Detect which cell encompasses the target text, then output its (X, Y) center coordinate. 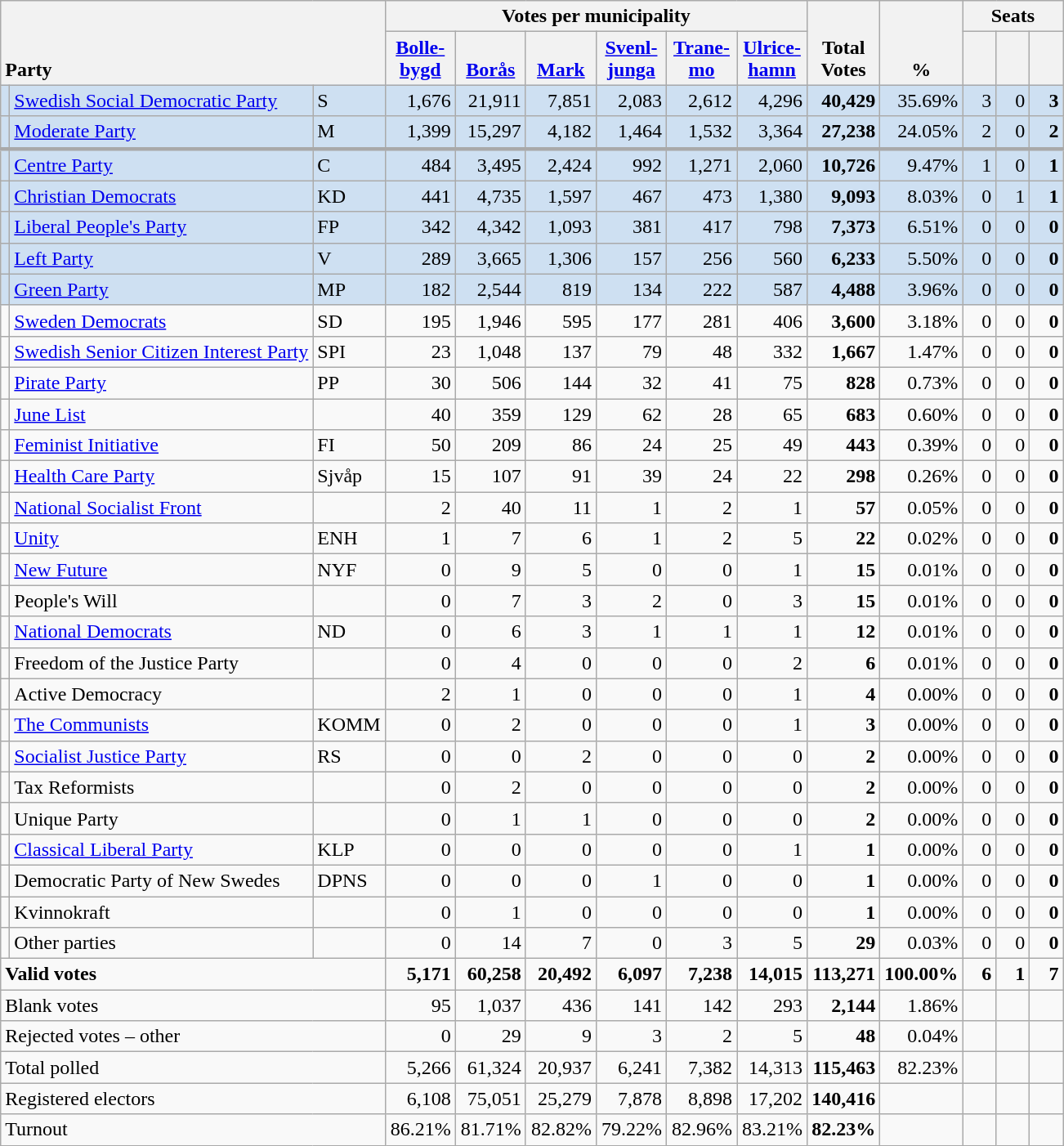
Centre Party (162, 165)
1.86% (922, 1005)
Unity (162, 539)
144 (561, 383)
2,060 (772, 165)
28 (701, 414)
75 (772, 383)
992 (631, 165)
75,051 (490, 1099)
15,297 (490, 132)
1,271 (701, 165)
Turnout (193, 1130)
3.96% (922, 289)
6,233 (843, 258)
467 (631, 196)
6,241 (631, 1068)
8,898 (701, 1099)
0.05% (922, 508)
14,313 (772, 1068)
560 (772, 258)
141 (631, 1005)
Kvinnokraft (162, 911)
281 (701, 320)
Socialist Justice Party (162, 756)
9.47% (922, 165)
417 (701, 227)
Blank votes (193, 1005)
The Communists (162, 725)
S (349, 101)
3,600 (843, 320)
473 (701, 196)
1,532 (701, 132)
14,015 (772, 974)
129 (561, 414)
ENH (349, 539)
6,097 (631, 974)
National Democrats (162, 632)
1,048 (490, 351)
293 (772, 1005)
Classical Liberal Party (162, 849)
SPI (349, 351)
3,364 (772, 132)
137 (561, 351)
4,342 (490, 227)
157 (631, 258)
25 (701, 445)
24.05% (922, 132)
65 (772, 414)
20,937 (561, 1068)
83.21% (772, 1130)
182 (420, 289)
ND (349, 632)
1,676 (420, 101)
819 (561, 289)
41 (701, 383)
95 (420, 1005)
1,464 (631, 132)
Active Democracy (162, 694)
Other parties (162, 943)
359 (490, 414)
683 (843, 414)
SD (349, 320)
21,911 (490, 101)
2,144 (843, 1005)
Valid votes (193, 974)
% (922, 43)
1,306 (561, 258)
RS (349, 756)
134 (631, 289)
Health Care Party (162, 477)
DPNS (349, 880)
298 (843, 477)
V (349, 258)
177 (631, 320)
30 (420, 383)
PP (349, 383)
3.18% (922, 320)
6,108 (420, 1099)
49 (772, 445)
256 (701, 258)
81.71% (490, 1130)
5.50% (922, 258)
Freedom of the Justice Party (162, 663)
587 (772, 289)
June List (162, 414)
82.82% (561, 1130)
39 (631, 477)
32 (631, 383)
M (349, 132)
17,202 (772, 1099)
40,429 (843, 101)
Seats (1013, 16)
Pirate Party (162, 383)
107 (490, 477)
Democratic Party of New Swedes (162, 880)
Green Party (162, 289)
Ulrice- hamn (772, 59)
National Socialist Front (162, 508)
11 (561, 508)
10,726 (843, 165)
798 (772, 227)
4,182 (561, 132)
23 (420, 351)
7,238 (701, 974)
KD (349, 196)
50 (420, 445)
Borås (490, 59)
4,488 (843, 289)
195 (420, 320)
Unique Party (162, 818)
New Future (162, 570)
4,296 (772, 101)
436 (561, 1005)
62 (631, 414)
0.39% (922, 445)
86 (561, 445)
Christian Democrats (162, 196)
1.47% (922, 351)
1,597 (561, 196)
Feminist Initiative (162, 445)
KLP (349, 849)
7,382 (701, 1068)
Registered electors (193, 1099)
Liberal People's Party (162, 227)
0.60% (922, 414)
406 (772, 320)
57 (843, 508)
Svenl- junga (631, 59)
100.00% (922, 974)
2,083 (631, 101)
Sjvåp (349, 477)
441 (420, 196)
12 (843, 632)
79.22% (631, 1130)
20,492 (561, 974)
Total polled (193, 1068)
115,463 (843, 1068)
1,667 (843, 351)
0.02% (922, 539)
C (349, 165)
342 (420, 227)
35.69% (922, 101)
Party (193, 43)
7,878 (631, 1099)
1,399 (420, 132)
1,093 (561, 227)
9,093 (843, 196)
828 (843, 383)
0.03% (922, 943)
Votes per municipality (596, 16)
2,424 (561, 165)
Bolle- bygd (420, 59)
61,324 (490, 1068)
443 (843, 445)
FP (349, 227)
3,495 (490, 165)
Swedish Social Democratic Party (162, 101)
Swedish Senior Citizen Interest Party (162, 351)
Moderate Party (162, 132)
60,258 (490, 974)
0.26% (922, 477)
FI (349, 445)
595 (561, 320)
222 (701, 289)
484 (420, 165)
1,037 (490, 1005)
Trane- mo (701, 59)
People's Will (162, 601)
86.21% (420, 1130)
6.51% (922, 227)
142 (701, 1005)
8.03% (922, 196)
NYF (349, 570)
Mark (561, 59)
5,266 (420, 1068)
1,946 (490, 320)
7,851 (561, 101)
289 (420, 258)
25,279 (561, 1099)
0.73% (922, 383)
82.96% (701, 1130)
113,271 (843, 974)
Total Votes (843, 43)
4,735 (490, 196)
Sweden Democrats (162, 320)
5,171 (420, 974)
381 (631, 227)
140,416 (843, 1099)
1,380 (772, 196)
506 (490, 383)
79 (631, 351)
2,612 (701, 101)
KOMM (349, 725)
332 (772, 351)
Tax Reformists (162, 787)
MP (349, 289)
7,373 (843, 227)
91 (561, 477)
3,665 (490, 258)
209 (490, 445)
2,544 (490, 289)
27,238 (843, 132)
Left Party (162, 258)
14 (490, 943)
0.04% (922, 1036)
Rejected votes – other (193, 1036)
